From the cell containing the given text, extract its center point as [X, Y] coordinate. 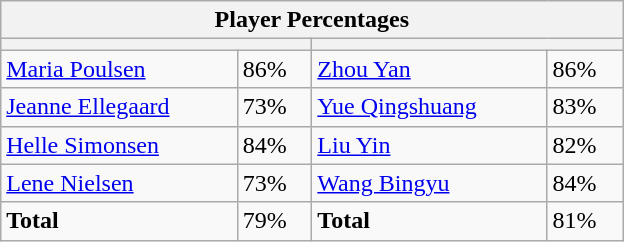
Maria Poulsen [119, 69]
79% [274, 221]
Zhou Yan [430, 69]
Yue Qingshuang [430, 107]
Helle Simonsen [119, 145]
Player Percentages [312, 20]
Lene Nielsen [119, 183]
Jeanne Ellegaard [119, 107]
83% [585, 107]
Liu Yin [430, 145]
82% [585, 145]
Wang Bingyu [430, 183]
81% [585, 221]
